For the text-containing cell, return its midpoint in (x, y) coordinate format. 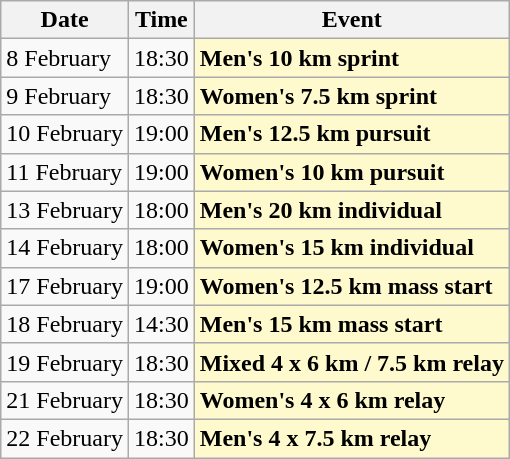
Women's 10 km pursuit (352, 172)
18 February (65, 324)
Women's 12.5 km mass start (352, 286)
Men's 15 km mass start (352, 324)
8 February (65, 58)
14 February (65, 248)
Mixed 4 x 6 km / 7.5 km relay (352, 362)
Women's 7.5 km sprint (352, 96)
19 February (65, 362)
14:30 (161, 324)
21 February (65, 400)
Time (161, 20)
11 February (65, 172)
Men's 4 x 7.5 km relay (352, 438)
17 February (65, 286)
Women's 4 x 6 km relay (352, 400)
13 February (65, 210)
10 February (65, 134)
Event (352, 20)
Men's 12.5 km pursuit (352, 134)
22 February (65, 438)
Women's 15 km individual (352, 248)
9 February (65, 96)
Men's 20 km individual (352, 210)
Date (65, 20)
Men's 10 km sprint (352, 58)
